Locate the cell with the specified text and output its (x, y) center coordinate. 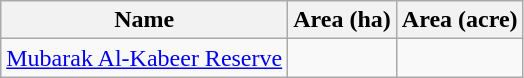
Mubarak Al-Kabeer Reserve (144, 58)
Name (144, 20)
Area (acre) (460, 20)
Area (ha) (342, 20)
